Search for the cell housing the specified text and yield its (x, y) center coordinate. 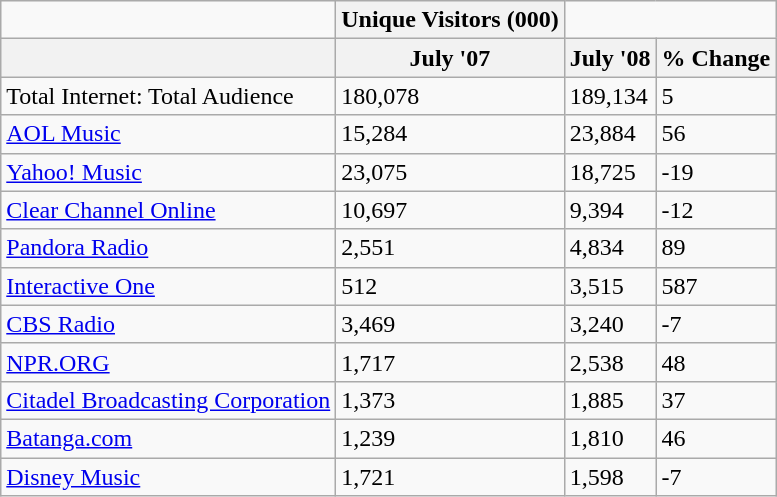
Yahoo! Music (168, 172)
Disney Music (168, 477)
1,810 (610, 438)
NPR.ORG (168, 362)
15,284 (450, 134)
587 (716, 286)
Pandora Radio (168, 248)
1,239 (450, 438)
-19 (716, 172)
4,834 (610, 248)
2,551 (450, 248)
56 (716, 134)
July '07 (450, 58)
2,538 (610, 362)
1,885 (610, 400)
189,134 (610, 96)
23,884 (610, 134)
1,373 (450, 400)
AOL Music (168, 134)
23,075 (450, 172)
18,725 (610, 172)
3,469 (450, 324)
1,598 (610, 477)
10,697 (450, 210)
Citadel Broadcasting Corporation (168, 400)
Batanga.com (168, 438)
37 (716, 400)
3,240 (610, 324)
Clear Channel Online (168, 210)
89 (716, 248)
Total Internet: Total Audience (168, 96)
-12 (716, 210)
48 (716, 362)
1,717 (450, 362)
July '08 (610, 58)
% Change (716, 58)
Unique Visitors (000) (450, 20)
9,394 (610, 210)
1,721 (450, 477)
CBS Radio (168, 324)
5 (716, 96)
3,515 (610, 286)
46 (716, 438)
512 (450, 286)
Interactive One (168, 286)
180,078 (450, 96)
